Pinpoint the cell where the given text exists, returning its (X, Y) midpoint coordinate. 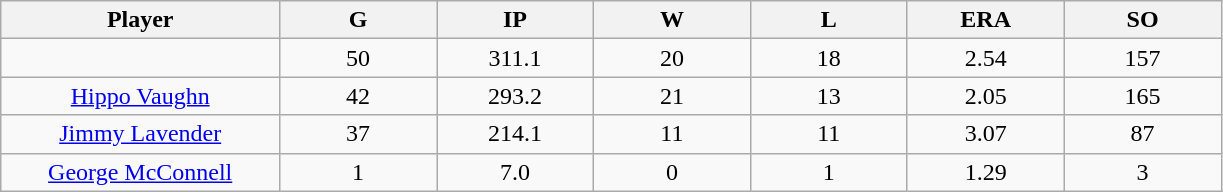
87 (1142, 134)
3 (1142, 172)
20 (672, 58)
13 (828, 96)
Hippo Vaughn (140, 96)
2.05 (986, 96)
42 (358, 96)
18 (828, 58)
IP (516, 20)
1.29 (986, 172)
3.07 (986, 134)
293.2 (516, 96)
George McConnell (140, 172)
157 (1142, 58)
165 (1142, 96)
7.0 (516, 172)
L (828, 20)
ERA (986, 20)
37 (358, 134)
2.54 (986, 58)
Player (140, 20)
0 (672, 172)
W (672, 20)
G (358, 20)
214.1 (516, 134)
SO (1142, 20)
311.1 (516, 58)
21 (672, 96)
Jimmy Lavender (140, 134)
50 (358, 58)
